Determine the (x, y) coordinate at the center of the cell enclosing the given text.  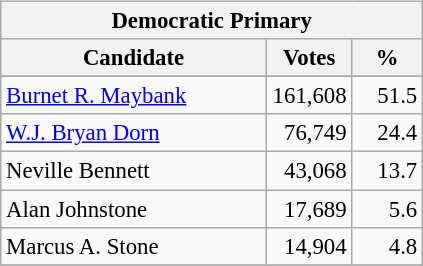
Marcus A. Stone (134, 246)
Neville Bennett (134, 171)
76,749 (309, 133)
51.5 (388, 96)
5.6 (388, 209)
Burnet R. Maybank (134, 96)
13.7 (388, 171)
Candidate (134, 58)
4.8 (388, 246)
17,689 (309, 209)
24.4 (388, 133)
% (388, 58)
W.J. Bryan Dorn (134, 133)
161,608 (309, 96)
Alan Johnstone (134, 209)
Votes (309, 58)
14,904 (309, 246)
43,068 (309, 171)
Democratic Primary (212, 21)
